Extract the (X, Y) coordinate from the center of the cell holding the provided text.  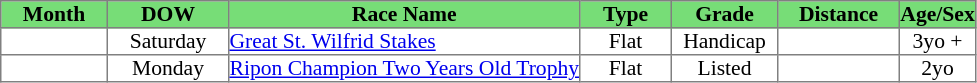
Month (54, 14)
Saturday (168, 42)
Distance (839, 14)
2yo (937, 68)
3yo + (937, 42)
Type (626, 14)
Race Name (404, 14)
DOW (168, 14)
Great St. Wilfrid Stakes (404, 42)
Grade (724, 14)
Monday (168, 68)
Handicap (724, 42)
Age/Sex (937, 14)
Listed (724, 68)
Ripon Champion Two Years Old Trophy (404, 68)
